Capture the cell that displays the provided text and extract its [x, y] central coordinate. 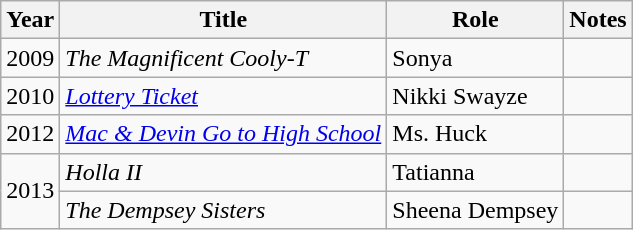
Holla II [224, 172]
Notes [598, 20]
Mac & Devin Go to High School [224, 134]
2013 [30, 191]
2012 [30, 134]
2010 [30, 96]
Sheena Dempsey [476, 210]
Ms. Huck [476, 134]
Tatianna [476, 172]
Lottery Ticket [224, 96]
Title [224, 20]
Sonya [476, 58]
Nikki Swayze [476, 96]
The Dempsey Sisters [224, 210]
Role [476, 20]
Year [30, 20]
2009 [30, 58]
The Magnificent Cooly-T [224, 58]
